Return (x, y) of the center of cell containing provided text 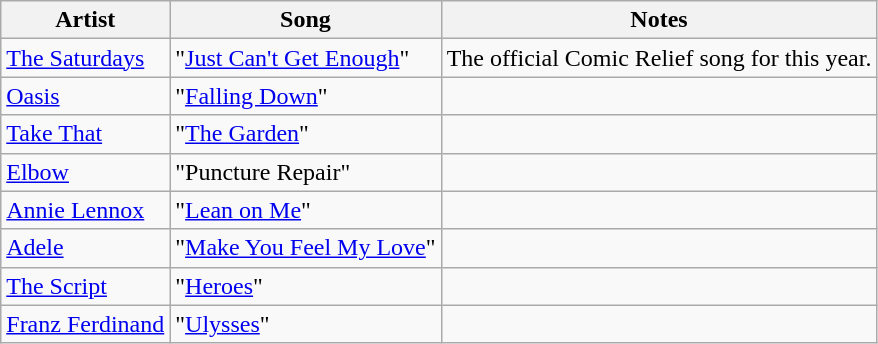
The Script (86, 286)
"Ulysses" (306, 324)
Notes (659, 20)
"Just Can't Get Enough" (306, 58)
"Heroes" (306, 286)
Franz Ferdinand (86, 324)
Artist (86, 20)
Elbow (86, 172)
Song (306, 20)
Take That (86, 134)
"Make You Feel My Love" (306, 248)
Oasis (86, 96)
"Lean on Me" (306, 210)
The Saturdays (86, 58)
"Puncture Repair" (306, 172)
Annie Lennox (86, 210)
Adele (86, 248)
"Falling Down" (306, 96)
"The Garden" (306, 134)
The official Comic Relief song for this year. (659, 58)
